From the cell containing the given text, extract its center point as (x, y) coordinate. 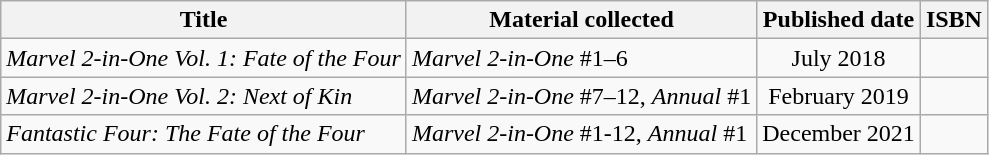
Material collected (581, 20)
Title (204, 20)
Marvel 2-in-One Vol. 2: Next of Kin (204, 96)
Marvel 2-in-One #1–6 (581, 58)
February 2019 (839, 96)
December 2021 (839, 134)
Marvel 2-in-One #7–12, Annual #1 (581, 96)
ISBN (954, 20)
July 2018 (839, 58)
Marvel 2-in-One #1-12, Annual #1 (581, 134)
Marvel 2-in-One Vol. 1: Fate of the Four (204, 58)
Fantastic Four: The Fate of the Four (204, 134)
Published date (839, 20)
